Find where the given text appears and provide that cell's center as (x, y) coordinate. 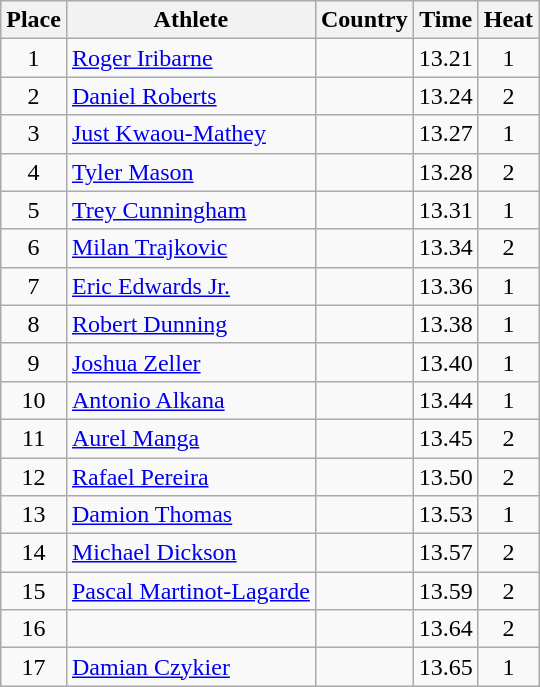
Country (364, 20)
13.45 (446, 438)
13.50 (446, 477)
Athlete (190, 20)
Robert Dunning (190, 324)
Michael Dickson (190, 553)
17 (34, 667)
3 (34, 134)
Milan Trajkovic (190, 248)
8 (34, 324)
Heat (508, 20)
10 (34, 400)
13.44 (446, 400)
Rafael Pereira (190, 477)
Trey Cunningham (190, 210)
Antonio Alkana (190, 400)
13.64 (446, 629)
Aurel Manga (190, 438)
Place (34, 20)
13.31 (446, 210)
4 (34, 172)
9 (34, 362)
6 (34, 248)
11 (34, 438)
7 (34, 286)
13.40 (446, 362)
15 (34, 591)
13.57 (446, 553)
Joshua Zeller (190, 362)
12 (34, 477)
13.38 (446, 324)
5 (34, 210)
Damian Czykier (190, 667)
Time (446, 20)
Roger Iribarne (190, 58)
Damion Thomas (190, 515)
Pascal Martinot-Lagarde (190, 591)
13.21 (446, 58)
13.27 (446, 134)
13 (34, 515)
16 (34, 629)
13.34 (446, 248)
14 (34, 553)
Tyler Mason (190, 172)
13.24 (446, 96)
13.28 (446, 172)
13.59 (446, 591)
13.53 (446, 515)
Eric Edwards Jr. (190, 286)
13.65 (446, 667)
Daniel Roberts (190, 96)
Just Kwaou-Mathey (190, 134)
13.36 (446, 286)
